Find where the given text appears and provide that cell's center as [x, y] coordinate. 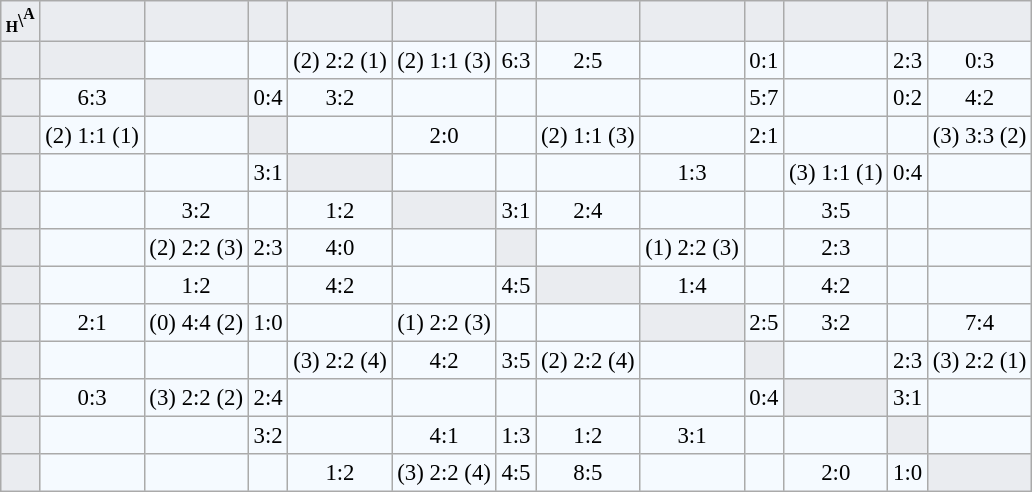
(3) 2:2 (1) [979, 360]
(2) 2:2 (4) [588, 360]
4:0 [340, 247]
(3) 1:1 (1) [836, 172]
1:4 [692, 285]
(0) 4:4 (2) [196, 322]
(2) 2:2 (3) [196, 247]
5:7 [764, 97]
4:1 [444, 435]
8:5 [588, 472]
0:2 [908, 97]
0:1 [764, 60]
H\A [20, 21]
(3) 3:3 (2) [979, 135]
7:4 [979, 322]
(3) 2:2 (2) [196, 397]
(2) 1:1 (1) [92, 135]
(2) 2:2 (1) [340, 60]
